Capture the cell that displays the provided text and extract its (x, y) central coordinate. 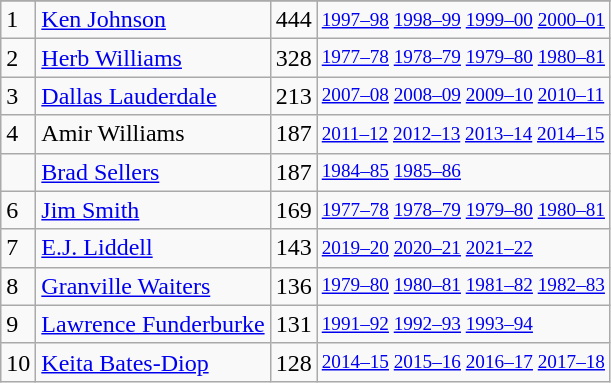
2019–20 2020–21 2021–22 (463, 248)
Lawrence Funderburke (153, 324)
1984–85 1985–86 (463, 172)
128 (294, 362)
2007–08 2008–09 2009–10 2010–11 (463, 96)
2011–12 2012–13 2013–14 2014–15 (463, 134)
2 (18, 58)
143 (294, 248)
6 (18, 210)
1997–98 1998–99 1999–00 2000–01 (463, 20)
444 (294, 20)
213 (294, 96)
131 (294, 324)
1991–92 1992–93 1993–94 (463, 324)
8 (18, 286)
136 (294, 286)
10 (18, 362)
169 (294, 210)
4 (18, 134)
328 (294, 58)
Keita Bates-Diop (153, 362)
E.J. Liddell (153, 248)
Dallas Lauderdale (153, 96)
3 (18, 96)
Amir Williams (153, 134)
1 (18, 20)
Ken Johnson (153, 20)
Jim Smith (153, 210)
1979–80 1980–81 1981–82 1982–83 (463, 286)
9 (18, 324)
2014–15 2015–16 2016–17 2017–18 (463, 362)
Brad Sellers (153, 172)
7 (18, 248)
Herb Williams (153, 58)
Granville Waiters (153, 286)
